Detect which cell encompasses the target text, then output its (x, y) center coordinate. 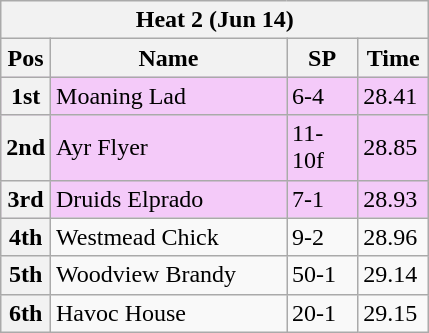
11-10f (322, 148)
Pos (26, 58)
28.85 (394, 148)
28.93 (394, 199)
Name (169, 58)
Woodview Brandy (169, 275)
9-2 (322, 237)
Westmead Chick (169, 237)
28.41 (394, 96)
Havoc House (169, 313)
28.96 (394, 237)
5th (26, 275)
29.14 (394, 275)
7-1 (322, 199)
Time (394, 58)
2nd (26, 148)
20-1 (322, 313)
3rd (26, 199)
Heat 2 (Jun 14) (215, 20)
29.15 (394, 313)
6th (26, 313)
Druids Elprado (169, 199)
SP (322, 58)
Moaning Lad (169, 96)
6-4 (322, 96)
50-1 (322, 275)
4th (26, 237)
1st (26, 96)
Ayr Flyer (169, 148)
